Determine the (X, Y) coordinate at the center of the cell enclosing the given text.  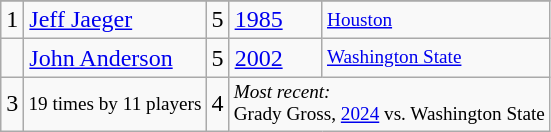
3 (12, 104)
1 (12, 20)
Most recent:Grady Gross, 2024 vs. Washington State (389, 104)
Washington State (436, 58)
19 times by 11 players (115, 104)
Houston (436, 20)
1985 (276, 20)
Jeff Jaeger (115, 20)
2002 (276, 58)
4 (218, 104)
John Anderson (115, 58)
